Search for the cell housing the specified text and yield its (X, Y) center coordinate. 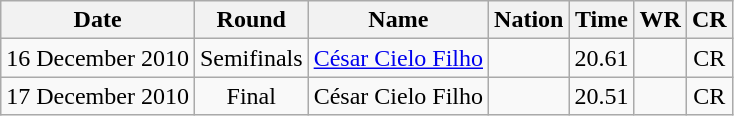
Time (602, 20)
Semifinals (251, 58)
20.51 (602, 96)
20.61 (602, 58)
16 December 2010 (98, 58)
Round (251, 20)
WR (660, 20)
Date (98, 20)
Nation (529, 20)
17 December 2010 (98, 96)
Name (398, 20)
Final (251, 96)
